Return [X, Y] of the center of cell containing provided text 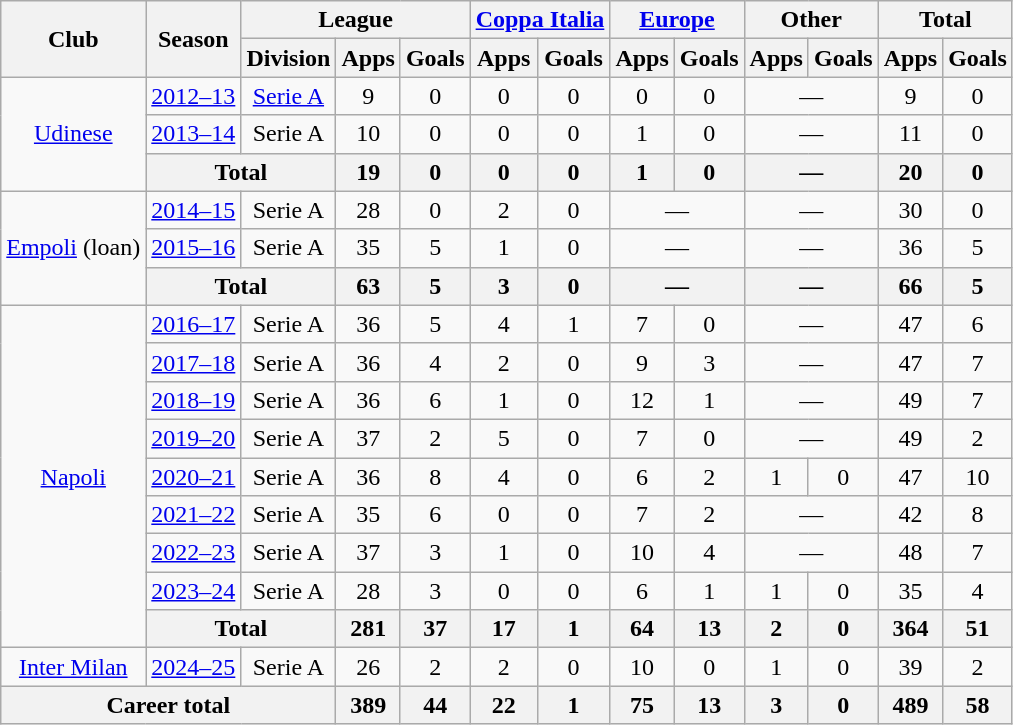
66 [910, 286]
64 [642, 629]
42 [910, 515]
58 [978, 705]
26 [368, 667]
39 [910, 667]
281 [368, 629]
75 [642, 705]
12 [642, 400]
Other [811, 20]
2022–23 [194, 553]
2018–19 [194, 400]
22 [504, 705]
11 [910, 134]
44 [435, 705]
364 [910, 629]
2024–25 [194, 667]
2019–20 [194, 438]
2012–13 [194, 96]
17 [504, 629]
2021–22 [194, 515]
League [356, 20]
2017–18 [194, 362]
63 [368, 286]
30 [910, 210]
Division [288, 58]
Season [194, 39]
2013–14 [194, 134]
Coppa Italia [540, 20]
Club [74, 39]
20 [910, 172]
Europe [677, 20]
2016–17 [194, 324]
Empoli (loan) [74, 248]
Udinese [74, 134]
389 [368, 705]
Inter Milan [74, 667]
19 [368, 172]
2015–16 [194, 248]
48 [910, 553]
2014–15 [194, 210]
Napoli [74, 476]
Career total [168, 705]
2023–24 [194, 591]
489 [910, 705]
51 [978, 629]
2020–21 [194, 477]
